Output the [x, y] coordinate of the center of the cell containing the given text.  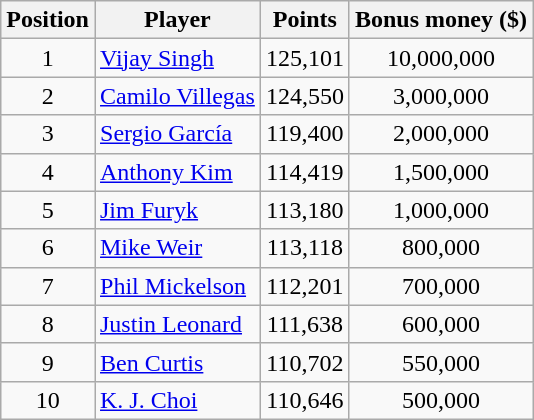
113,118 [304, 248]
Anthony Kim [177, 172]
Mike Weir [177, 248]
112,201 [304, 286]
Phil Mickelson [177, 286]
1,500,000 [440, 172]
Player [177, 20]
Sergio García [177, 134]
800,000 [440, 248]
8 [48, 324]
Position [48, 20]
2,000,000 [440, 134]
125,101 [304, 58]
124,550 [304, 96]
119,400 [304, 134]
113,180 [304, 210]
1 [48, 58]
Justin Leonard [177, 324]
6 [48, 248]
1,000,000 [440, 210]
2 [48, 96]
Ben Curtis [177, 362]
Points [304, 20]
Vijay Singh [177, 58]
9 [48, 362]
600,000 [440, 324]
110,702 [304, 362]
10,000,000 [440, 58]
3 [48, 134]
700,000 [440, 286]
500,000 [440, 400]
110,646 [304, 400]
114,419 [304, 172]
4 [48, 172]
Camilo Villegas [177, 96]
111,638 [304, 324]
3,000,000 [440, 96]
10 [48, 400]
Jim Furyk [177, 210]
Bonus money ($) [440, 20]
550,000 [440, 362]
7 [48, 286]
5 [48, 210]
K. J. Choi [177, 400]
